Scan for the cell matching the given text and deliver its [x, y] coordinate at center. 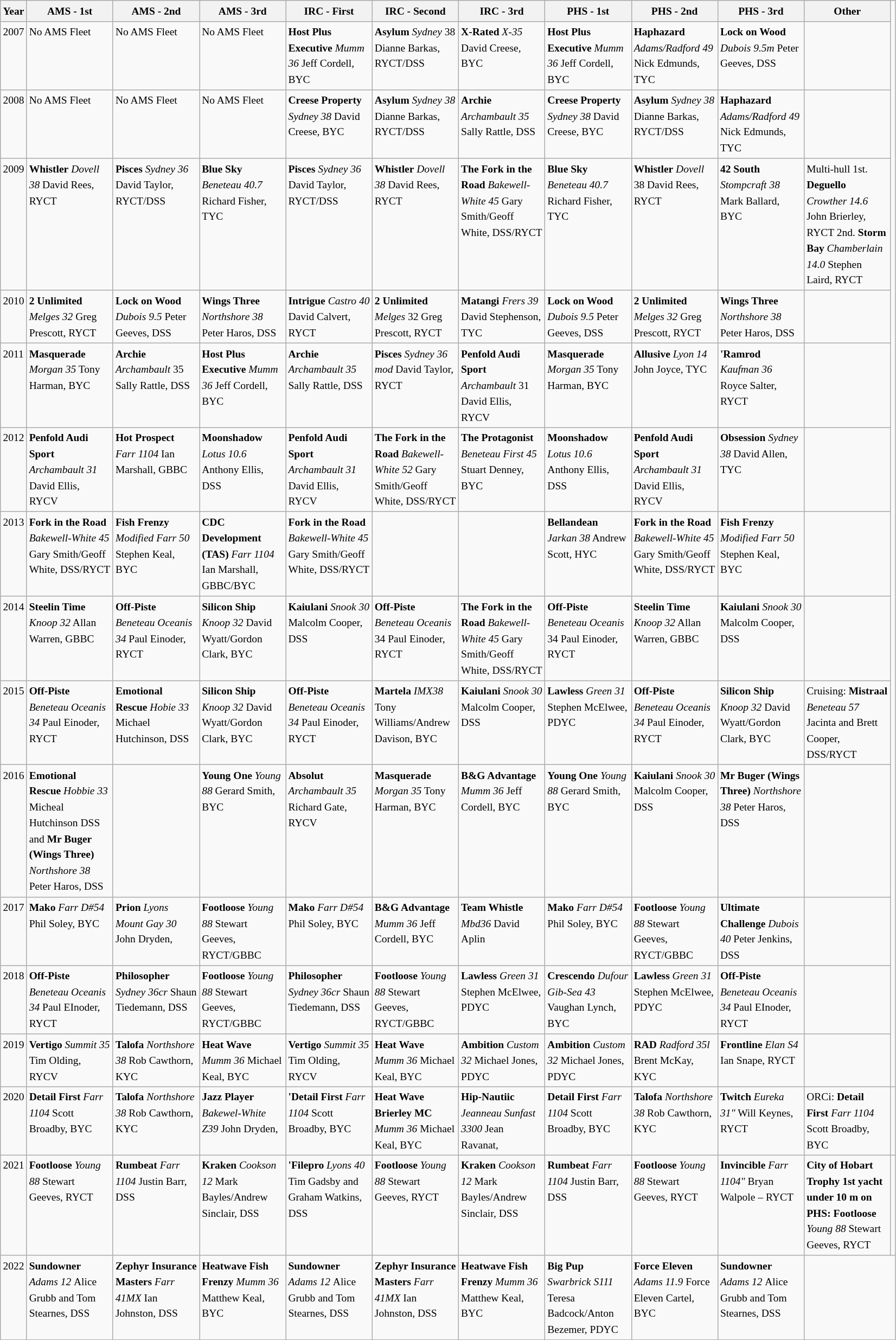
Jazz Player Bakewel-White Z39 John Dryden, [243, 1121]
Emotional Rescue Hobie 33 Michael Hutchinson, DSS [156, 723]
2014 [14, 639]
Heat Wave Brierley MC Mumm 36 Michael Keal, BYC [415, 1121]
Bellandean Jarkan 38 Andrew Scott, HYC [588, 554]
IRC - Second [415, 11]
2008 [14, 124]
Invincible Farr 1104" Bryan Walpole – RYCT [760, 1205]
IRC - 3rd [501, 11]
Pisces Sydney 36 mod David Taylor, RYCT [415, 385]
The Fork in the Road Bakewell-White 52 Gary Smith/Geoff White, DSS/RYCT [415, 470]
Year [14, 11]
2019 [14, 1060]
2022 [14, 1298]
City of Hobart Trophy 1st yacht under 10 m on PHS: Footloose Young 88 Stewart Geeves, RYCT [847, 1205]
Intrigue Castro 40 David Calvert, RYCT [329, 317]
2020 [14, 1121]
Allusive Lyon 14 John Joyce, TYC [675, 385]
Frontline Elan S4 Ian Snape, RYCT [760, 1060]
Hip-Nautiic Jeanneau Sunfast 3300 Jean Ravanat, [501, 1121]
Obsession Sydney 38 David Allen, TYC [760, 470]
PHS - 3rd [760, 11]
Other [847, 11]
Twitch Eureka 31" Will Keynes, RYCT [760, 1121]
Lock on Wood Dubois 9.5m Peter Geeves, DSS [760, 55]
RAD Radford 35l Brent McKay, KYC [675, 1060]
Multi-hull 1st. Deguello Crowther 14.6 John Brierley, RYCT 2nd. Storm Bay Chamberlain 14.0 Stephen Laird, RYCT [847, 225]
Hot Prospect Farr 1104 Ian Marshall, GBBC [156, 470]
Absolut Archambault 35 Richard Gate, RYCV [329, 831]
Big Pup Swarbrick S111 Teresa Badcock/Anton Bezemer, PDYC [588, 1298]
AMS - 3rd [243, 11]
PHS - 1st [588, 11]
ORCi: Detail First Farr 1104 Scott Broadby, BYC [847, 1121]
2012 [14, 470]
X-Rated X-35 David Creese, BYC [501, 55]
2011 [14, 385]
Matangi Frers 39 David Stephenson, TYC [501, 317]
Mr Buger (Wings Three) Northshore 38 Peter Haros, DSS [760, 831]
2010 [14, 317]
Prion Lyons Mount Gay 30 John Dryden, [156, 931]
2016 [14, 831]
'Detail First Farr 1104 Scott Broadby, BYC [329, 1121]
42 South Stompcraft 38 Mark Ballard, BYC [760, 225]
2017 [14, 931]
PHS - 2nd [675, 11]
AMS - 1st [69, 11]
Team Whistle Mbd36 David Aplin [501, 931]
The Protagonist Beneteau First 45 Stuart Denney, BYC [501, 470]
2015 [14, 723]
2018 [14, 999]
Emotional Rescue Hobbie 33 Micheal Hutchinson DSS and Mr Buger (Wings Three) Northshore 38 Peter Haros, DSS [69, 831]
2013 [14, 554]
Force Eleven Adams 11.9 Force Eleven Cartel, BYC [675, 1298]
'Ramrod Kaufman 36 Royce Salter, RYCT [760, 385]
'Filepro Lyons 40 Tim Gadsby and Graham Watkins, DSS [329, 1205]
Cruising: Mistraal Beneteau 57 Jacinta and Brett Cooper, DSS/RYCT [847, 723]
2007 [14, 55]
CDC Development (TAS) Farr 1104 Ian Marshall, GBBC/BYC [243, 554]
IRC - First [329, 11]
Martela IMX38 Tony Williams/Andrew Davison, BYC [415, 723]
Crescendo Dufour Gib-Sea 43 Vaughan Lynch, BYC [588, 999]
AMS - 2nd [156, 11]
2009 [14, 225]
Ultimate Challenge Dubois 40 Peter Jenkins, DSS [760, 931]
2021 [14, 1205]
